Pinpoint the cell where the given text exists, returning its [X, Y] midpoint coordinate. 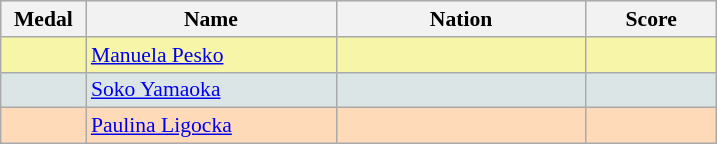
Paulina Ligocka [211, 126]
Score [651, 19]
Soko Yamaoka [211, 90]
Name [211, 19]
Medal [44, 19]
Nation [461, 19]
Manuela Pesko [211, 55]
